Detect which cell encompasses the target text, then output its [x, y] center coordinate. 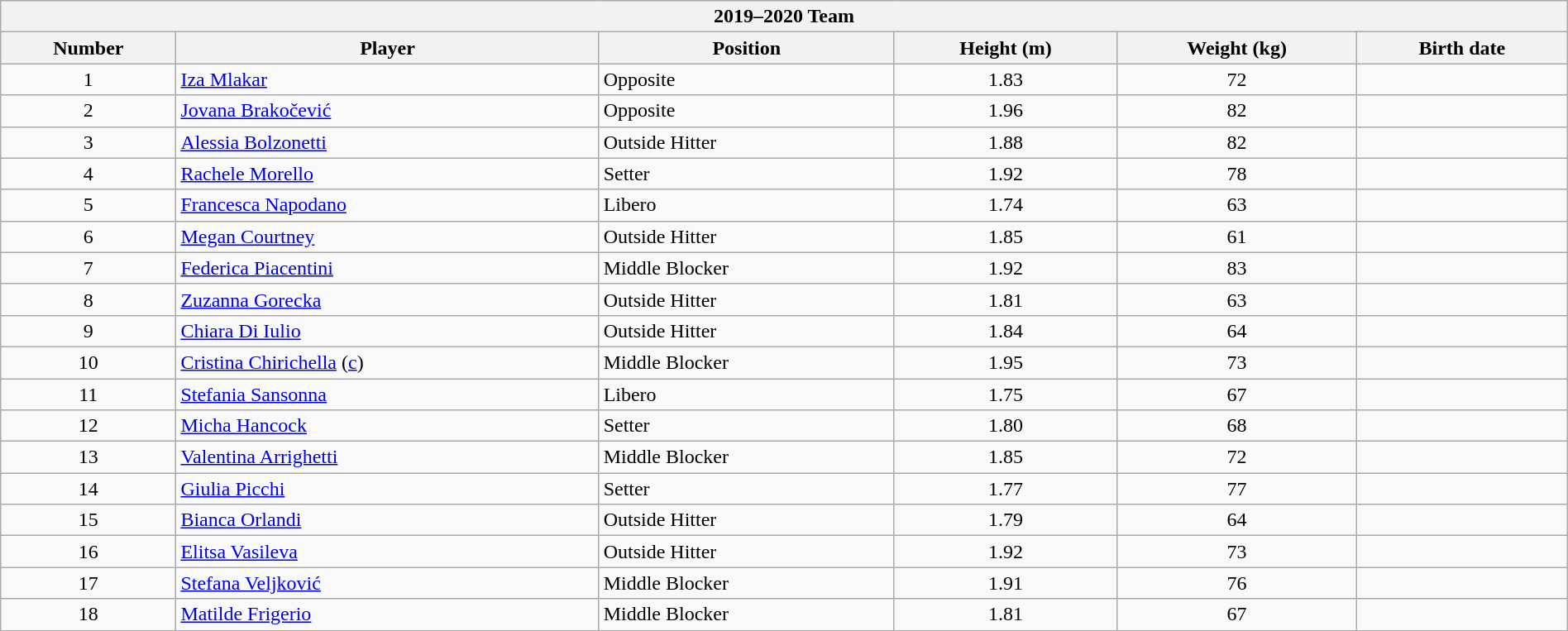
Weight (kg) [1237, 48]
5 [88, 205]
15 [88, 520]
12 [88, 426]
1.75 [1006, 394]
61 [1237, 237]
68 [1237, 426]
16 [88, 552]
1.88 [1006, 142]
13 [88, 457]
1 [88, 79]
Cristina Chirichella (c) [387, 362]
Birth date [1462, 48]
Francesca Napodano [387, 205]
17 [88, 583]
11 [88, 394]
Height (m) [1006, 48]
1.96 [1006, 111]
7 [88, 268]
1.80 [1006, 426]
Alessia Bolzonetti [387, 142]
78 [1237, 174]
Federica Piacentini [387, 268]
6 [88, 237]
76 [1237, 583]
Player [387, 48]
Chiara Di Iulio [387, 331]
2 [88, 111]
14 [88, 489]
2019–2020 Team [784, 17]
Number [88, 48]
1.91 [1006, 583]
Rachele Morello [387, 174]
Iza Mlakar [387, 79]
Giulia Picchi [387, 489]
1.84 [1006, 331]
4 [88, 174]
Stefana Veljković [387, 583]
Zuzanna Gorecka [387, 299]
Valentina Arrighetti [387, 457]
1.95 [1006, 362]
Micha Hancock [387, 426]
Matilde Frigerio [387, 614]
10 [88, 362]
Bianca Orlandi [387, 520]
1.79 [1006, 520]
83 [1237, 268]
8 [88, 299]
Megan Courtney [387, 237]
1.77 [1006, 489]
Elitsa Vasileva [387, 552]
1.74 [1006, 205]
3 [88, 142]
Stefania Sansonna [387, 394]
18 [88, 614]
1.83 [1006, 79]
Position [746, 48]
77 [1237, 489]
9 [88, 331]
Jovana Brakočević [387, 111]
